Pinpoint the cell where the given text exists, returning its (X, Y) midpoint coordinate. 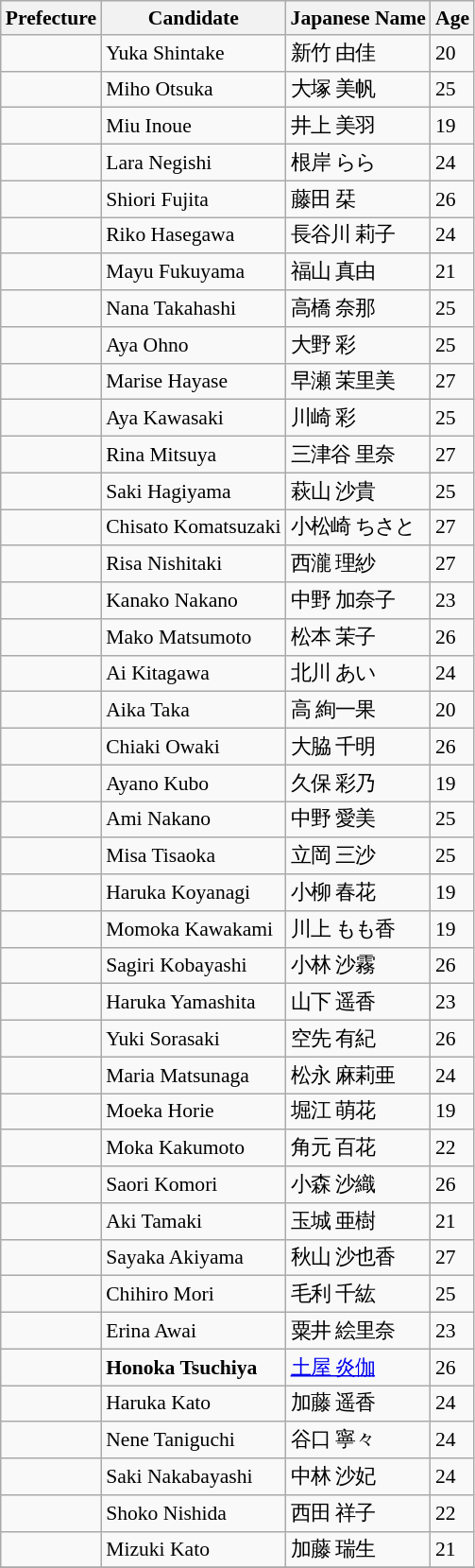
Moeka Horie (193, 1111)
土屋 炎伽 (359, 1367)
Saori Komori (193, 1185)
井上 美羽 (359, 127)
Moka Kakumoto (193, 1149)
Miu Inoue (193, 127)
Chisato Komatsuzaki (193, 527)
Miho Otsuka (193, 89)
谷口 寧々 (359, 1440)
Candidate (193, 18)
萩山 沙貴 (359, 491)
中野 加奈子 (359, 601)
Kanako Nakano (193, 601)
Age (452, 18)
Ayano Kubo (193, 783)
山下 遥香 (359, 1002)
Nana Takahashi (193, 308)
Maria Matsunaga (193, 1076)
Mizuki Kato (193, 1550)
高橋 奈那 (359, 308)
Aya Kawasaki (193, 418)
秋山 沙也香 (359, 1257)
Yuki Sorasaki (193, 1040)
Haruka Koyanagi (193, 892)
大塚 美帆 (359, 89)
Saki Hagiyama (193, 491)
Honoka Tsuchiya (193, 1367)
Sayaka Akiyama (193, 1257)
堀江 萌花 (359, 1111)
西田 祥子 (359, 1514)
高 絢一果 (359, 711)
Momoka Kawakami (193, 930)
福山 真由 (359, 272)
Saki Nakabayashi (193, 1476)
Prefecture (51, 18)
Riko Hasegawa (193, 236)
加藤 瑞生 (359, 1550)
加藤 遥香 (359, 1404)
西瀧 理紗 (359, 565)
大野 彩 (359, 346)
松永 麻莉亜 (359, 1076)
中野 愛美 (359, 820)
Rina Mitsuya (193, 456)
角元 百花 (359, 1149)
小松崎 ちさと (359, 527)
Risa Nishitaki (193, 565)
中林 沙妃 (359, 1476)
早瀬 茉里美 (359, 382)
三津谷 里奈 (359, 456)
長谷川 莉子 (359, 236)
毛利 千紘 (359, 1295)
Lara Negishi (193, 163)
小林 沙霧 (359, 966)
北川 あい (359, 673)
Ami Nakano (193, 820)
立岡 三沙 (359, 856)
小森 沙織 (359, 1185)
Shiori Fujita (193, 198)
Haruka Yamashita (193, 1002)
Misa Tisaoka (193, 856)
Japanese Name (359, 18)
粟井 絵里奈 (359, 1331)
Aya Ohno (193, 346)
川上 もも香 (359, 930)
玉城 亜樹 (359, 1221)
松本 茉子 (359, 637)
Marise Hayase (193, 382)
Yuka Shintake (193, 53)
Chiaki Owaki (193, 747)
Chihiro Mori (193, 1295)
Ai Kitagawa (193, 673)
Shoko Nishida (193, 1514)
根岸 らら (359, 163)
Sagiri Kobayashi (193, 966)
Erina Awai (193, 1331)
新竹 由佳 (359, 53)
Nene Taniguchi (193, 1440)
Aika Taka (193, 711)
Mako Matsumoto (193, 637)
小柳 春花 (359, 892)
空先 有紀 (359, 1040)
藤田 栞 (359, 198)
久保 彩乃 (359, 783)
Haruka Kato (193, 1404)
Aki Tamaki (193, 1221)
Mayu Fukuyama (193, 272)
川崎 彩 (359, 418)
大脇 千明 (359, 747)
